Capture the cell that displays the provided text and extract its [x, y] central coordinate. 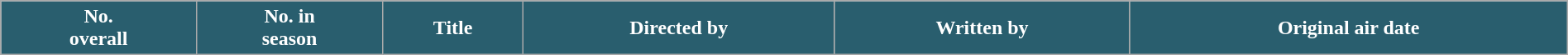
Title [453, 28]
No.overall [99, 28]
Directed by [678, 28]
No. inseason [289, 28]
Original air date [1348, 28]
Written by [982, 28]
